Return the [x, y] coordinate for the center point of the cell that contains the specified text.  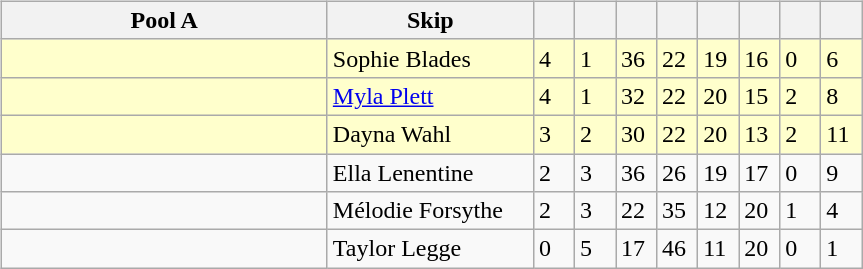
46 [678, 249]
35 [678, 211]
12 [718, 211]
Dayna Wahl [430, 134]
13 [760, 134]
9 [842, 173]
Skip [430, 20]
Ella Lenentine [430, 173]
5 [594, 249]
Sophie Blades [430, 58]
Pool A [164, 20]
15 [760, 96]
32 [636, 96]
6 [842, 58]
Myla Plett [430, 96]
8 [842, 96]
16 [760, 58]
Mélodie Forsythe [430, 211]
Taylor Legge [430, 249]
30 [636, 134]
26 [678, 173]
